Determine the [X, Y] coordinate at the center of the cell enclosing the given text.  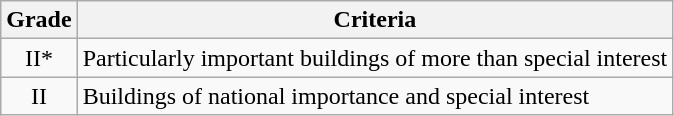
II [39, 96]
Particularly important buildings of more than special interest [375, 58]
II* [39, 58]
Grade [39, 20]
Buildings of national importance and special interest [375, 96]
Criteria [375, 20]
